Return [x, y] of the center of cell containing provided text 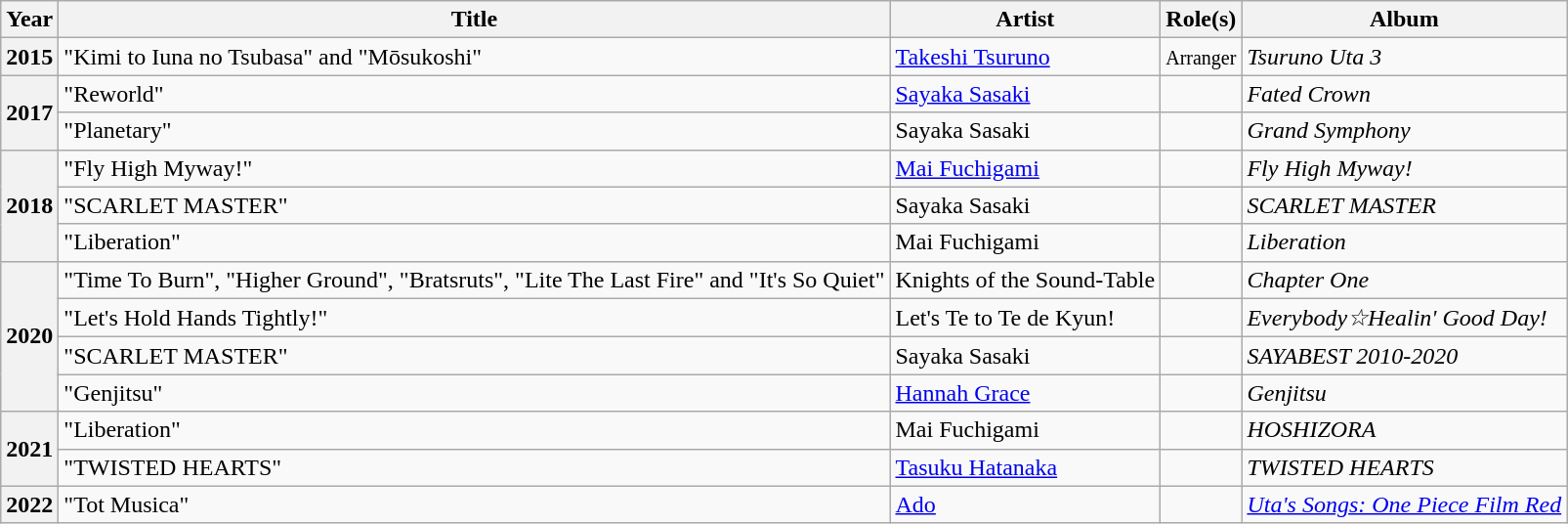
2017 [29, 112]
"TWISTED HEARTS" [475, 467]
2020 [29, 336]
Role(s) [1202, 20]
Tasuku Hatanaka [1026, 467]
Hannah Grace [1026, 393]
"Let's Hold Hands Tightly!" [475, 318]
Liberation [1405, 242]
"Planetary" [475, 131]
"Reworld" [475, 94]
2021 [29, 449]
"Kimi to Iuna no Tsubasa" and "Mōsukoshi" [475, 57]
2018 [29, 205]
Title [475, 20]
"Time To Burn", "Higher Ground", "Bratsruts", "Lite The Last Fire" and "It's So Quiet" [475, 280]
Fated Crown [1405, 94]
Uta's Songs: One Piece Film Red [1405, 504]
Everybody☆Healin' Good Day! [1405, 318]
Knights of the Sound-Table [1026, 280]
Ado [1026, 504]
Album [1405, 20]
Genjitsu [1405, 393]
Fly High Myway! [1405, 168]
Let's Te to Te de Kyun! [1026, 318]
2022 [29, 504]
Year [29, 20]
"Genjitsu" [475, 393]
TWISTED HEARTS [1405, 467]
SCARLET MASTER [1405, 205]
Takeshi Tsuruno [1026, 57]
SAYABEST 2010-2020 [1405, 356]
Chapter One [1405, 280]
Grand Symphony [1405, 131]
"Tot Musica" [475, 504]
HOSHIZORA [1405, 430]
Artist [1026, 20]
"Fly High Myway!" [475, 168]
2015 [29, 57]
Arranger [1202, 57]
Tsuruno Uta 3 [1405, 57]
